For the text-containing cell, return its midpoint in [X, Y] coordinate format. 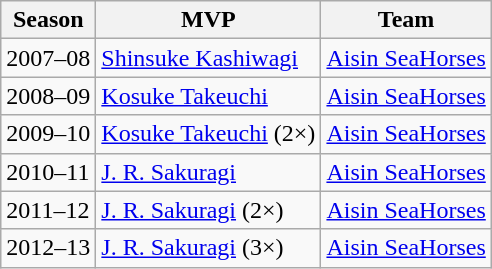
MVP [208, 20]
Shinsuke Kashiwagi [208, 58]
J. R. Sakuragi [208, 172]
2010–11 [48, 172]
Team [406, 20]
2008–09 [48, 96]
2012–13 [48, 248]
J. R. Sakuragi (3×) [208, 248]
Kosuke Takeuchi [208, 96]
2009–10 [48, 134]
Season [48, 20]
2011–12 [48, 210]
Kosuke Takeuchi (2×) [208, 134]
2007–08 [48, 58]
J. R. Sakuragi (2×) [208, 210]
